Identify which cell holds the provided text, then report its [X, Y] central coordinate. 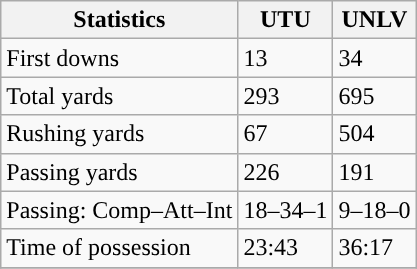
UNLV [374, 20]
36:17 [374, 248]
293 [286, 96]
67 [286, 134]
34 [374, 58]
Time of possession [120, 248]
23:43 [286, 248]
Passing yards [120, 172]
18–34–1 [286, 210]
Total yards [120, 96]
UTU [286, 20]
9–18–0 [374, 210]
191 [374, 172]
13 [286, 58]
226 [286, 172]
First downs [120, 58]
Rushing yards [120, 134]
Passing: Comp–Att–Int [120, 210]
695 [374, 96]
504 [374, 134]
Statistics [120, 20]
